Identify which cell holds the provided text, then report its (x, y) central coordinate. 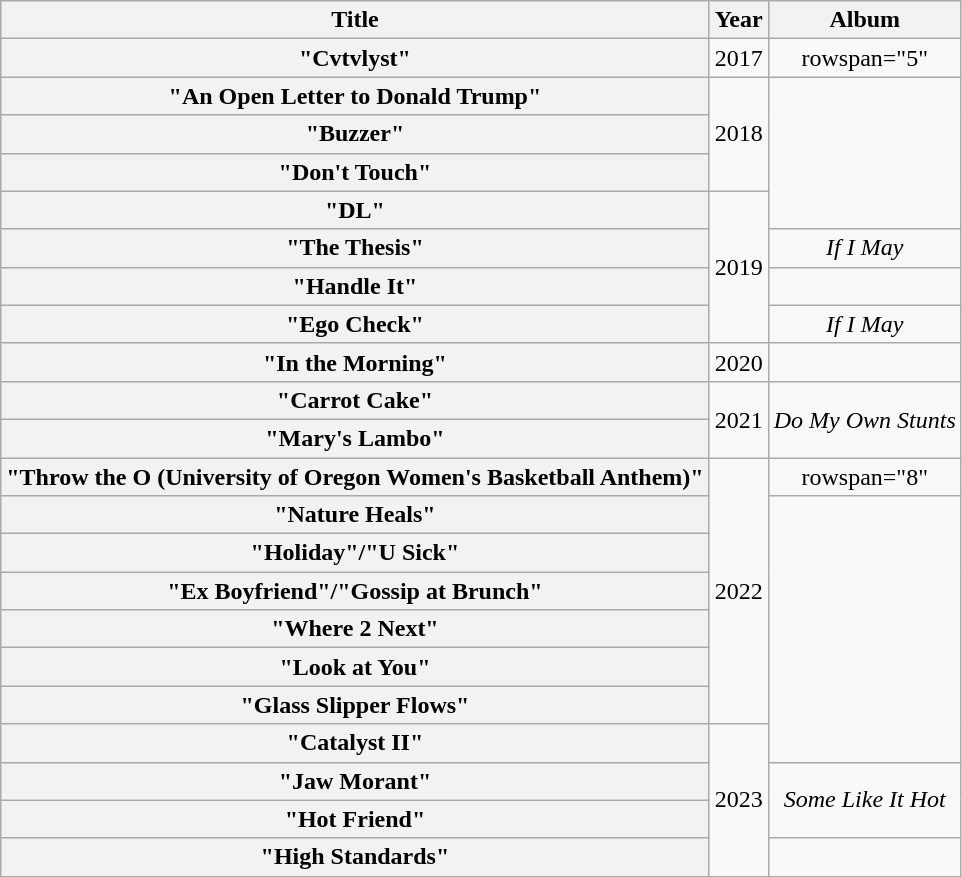
2019 (738, 267)
"Handle It" (355, 286)
2023 (738, 800)
"Buzzer" (355, 134)
Title (355, 20)
"Nature Heals" (355, 515)
"Mary's Lambo" (355, 438)
Some Like It Hot (864, 800)
"Where 2 Next" (355, 629)
"An Open Letter to Donald Trump" (355, 96)
Year (738, 20)
"Hot Friend" (355, 819)
"Ego Check" (355, 324)
"Cvtvlyst" (355, 58)
"Catalyst II" (355, 743)
"Don't Touch" (355, 172)
"The Thesis" (355, 248)
"In the Morning" (355, 362)
"Look at You" (355, 667)
"Glass Slipper Flows" (355, 705)
2021 (738, 419)
Do My Own Stunts (864, 419)
Album (864, 20)
2017 (738, 58)
2022 (738, 591)
"Carrot Cake" (355, 400)
2018 (738, 134)
"High Standards" (355, 857)
"Throw the O (University of Oregon Women's Basketball Anthem)" (355, 477)
"Ex Boyfriend"/"Gossip at Brunch" (355, 591)
"Holiday"/"U Sick" (355, 553)
2020 (738, 362)
rowspan="8" (864, 477)
rowspan="5" (864, 58)
"DL" (355, 210)
"Jaw Morant" (355, 781)
